From the cell containing the given text, extract its center point as [x, y] coordinate. 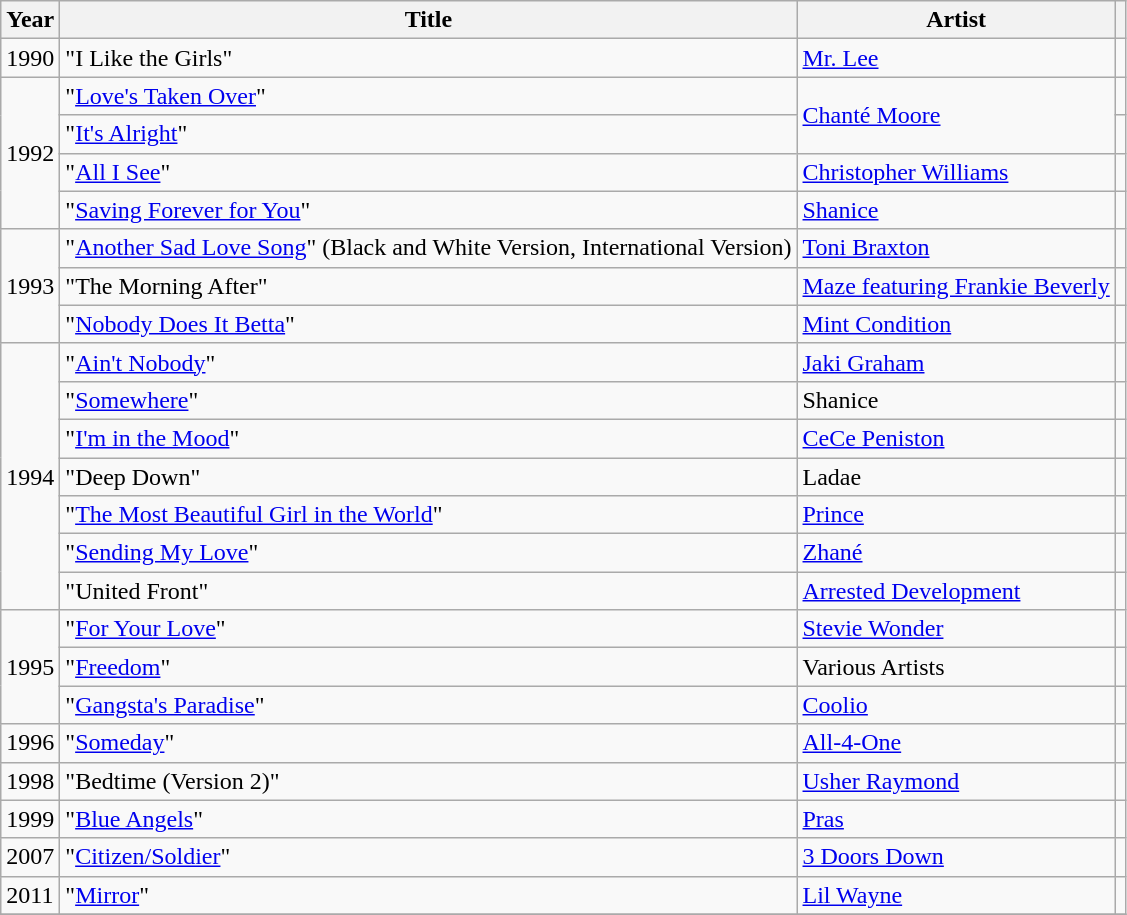
"It's Alright" [428, 134]
1993 [30, 286]
2011 [30, 895]
"Gangsta's Paradise" [428, 705]
Mr. Lee [956, 58]
1992 [30, 153]
3 Doors Down [956, 857]
2007 [30, 857]
"Nobody Does It Betta" [428, 324]
"Another Sad Love Song" (Black and White Version, International Version) [428, 248]
1994 [30, 476]
"I Like the Girls" [428, 58]
"Sending My Love" [428, 553]
Chanté Moore [956, 115]
Usher Raymond [956, 781]
CeCe Peniston [956, 438]
"I'm in the Mood" [428, 438]
Christopher Williams [956, 172]
1995 [30, 667]
"Love's Taken Over" [428, 96]
"Bedtime (Version 2)" [428, 781]
"Mirror" [428, 895]
"The Most Beautiful Girl in the World" [428, 515]
Lil Wayne [956, 895]
"All I See" [428, 172]
1999 [30, 819]
"The Morning After" [428, 286]
1990 [30, 58]
Jaki Graham [956, 362]
"Citizen/Soldier" [428, 857]
"Saving Forever for You" [428, 210]
Ladae [956, 477]
"For Your Love" [428, 629]
Arrested Development [956, 591]
1996 [30, 743]
"Someday" [428, 743]
Prince [956, 515]
Mint Condition [956, 324]
Pras [956, 819]
Year [30, 20]
"Freedom" [428, 667]
"Ain't Nobody" [428, 362]
Maze featuring Frankie Beverly [956, 286]
Zhané [956, 553]
Stevie Wonder [956, 629]
"United Front" [428, 591]
All-4-One [956, 743]
Artist [956, 20]
Toni Braxton [956, 248]
Title [428, 20]
1998 [30, 781]
Various Artists [956, 667]
"Blue Angels" [428, 819]
"Somewhere" [428, 400]
Coolio [956, 705]
"Deep Down" [428, 477]
